For the text-containing cell, return its midpoint in [X, Y] coordinate format. 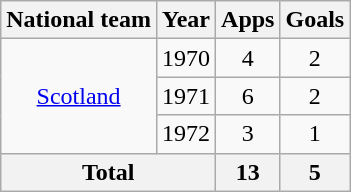
4 [248, 58]
Scotland [79, 96]
6 [248, 96]
1 [315, 134]
1971 [186, 96]
Year [186, 20]
3 [248, 134]
1972 [186, 134]
Apps [248, 20]
5 [315, 172]
National team [79, 20]
Goals [315, 20]
13 [248, 172]
1970 [186, 58]
Total [108, 172]
